Extract the (X, Y) coordinate from the center of the cell holding the provided text.  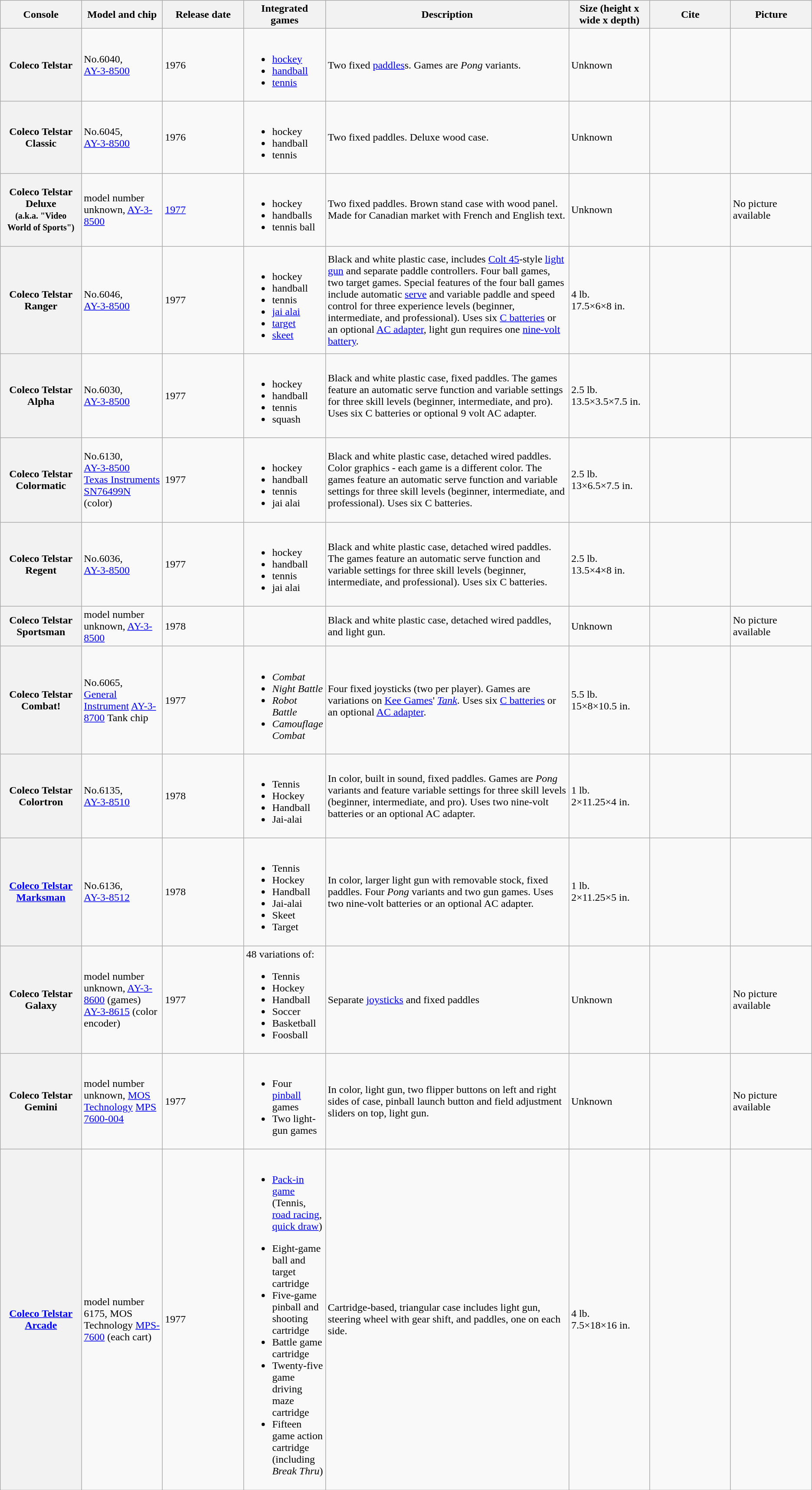
1 lb.2×11.25×5 in. (609, 892)
No.6045,AY-3-8500 (122, 137)
1 lb.2×11.25×4 in. (609, 796)
Coleco Telstar Alpha (41, 396)
Coleco Telstar Sportsman (41, 626)
Picture (771, 15)
Black and white plastic case, detached wired paddles, and light gun. (447, 626)
2.5 lb.13.5×3.5×7.5 in. (609, 396)
Coleco Telstar Regent (41, 564)
No.6130,AY-3-8500Texas Instruments SN76499N (color) (122, 480)
48 variations of:TennisHockeyHandballSoccerBasketballFoosball (285, 1000)
No.6030,AY-3-8500 (122, 396)
Coleco Telstar Colormatic (41, 480)
Coleco Telstar Deluxe(a.k.a. "Video World of Sports") (41, 210)
4 lb.17.5×6×8 in. (609, 300)
Four fixed joysticks (two per player). Games are variations on Kee Games' Tank. Uses six C batteries or an optional AC adapter. (447, 700)
Release date (203, 15)
model number unknown, MOS Technology MPS 7600-004 (122, 1101)
In color, light gun, two flipper buttons on left and right sides of case, pinball launch button and field adjustment sliders on top, light gun. (447, 1101)
Cartridge-based, triangular case includes light gun, steering wheel with gear shift, and paddles, one on each side. (447, 1320)
No.6065,General Instrument AY-3-8700 Tank chip (122, 700)
Two fixed paddles. Brown stand case with wood panel. Made for Canadian market with French and English text. (447, 210)
No.6036,AY-3-8500 (122, 564)
Description (447, 15)
2.5 lb.13.5×4×8 in. (609, 564)
TennisHockeyHandballJai-alaiSkeetTarget (285, 892)
TennisHockeyHandballJai-alai (285, 796)
hockeyhandballtennisjai alaitargetskeet (285, 300)
model number 6175, MOS Technology MPS-7600 (each cart) (122, 1320)
Integrated games (285, 15)
Cite (690, 15)
Coleco Telstar Gemini (41, 1101)
CombatNight BattleRobot BattleCamouflage Combat (285, 700)
Four pinball gamesTwo light-gun games (285, 1101)
Size (height x wide x depth) (609, 15)
Coleco Telstar Combat! (41, 700)
No.6046,AY-3-8500 (122, 300)
Coleco Telstar Galaxy (41, 1000)
No.6135,AY-3-8510 (122, 796)
Coleco Telstar (41, 65)
Coleco Telstar Ranger (41, 300)
Coleco Telstar Marksman (41, 892)
Coleco Telstar Colortron (41, 796)
Separate joysticks and fixed paddles (447, 1000)
hockeyhandballstennis ball (285, 210)
5.5 lb.15×8×10.5 in. (609, 700)
No.6136,AY-3-8512 (122, 892)
Two fixed paddles. Deluxe wood case. (447, 137)
Coleco Telstar Classic (41, 137)
4 lb.7.5×18×16 in. (609, 1320)
Two fixed paddless. Games are Pong variants. (447, 65)
Coleco Telstar Arcade (41, 1320)
Console (41, 15)
Model and chip (122, 15)
model number unknown, AY-3-8600 (games)AY-3-8615 (color encoder) (122, 1000)
2.5 lb.13×6.5×7.5 in. (609, 480)
hockeyhandballtennissquash (285, 396)
No.6040,AY-3-8500 (122, 65)
